Detect which cell encompasses the target text, then output its [x, y] center coordinate. 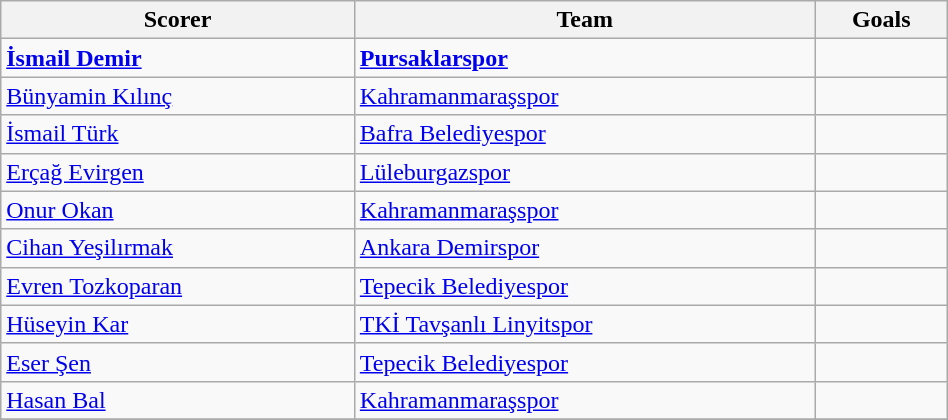
TKİ Tavşanlı Linyitspor [584, 324]
Scorer [178, 20]
Pursaklarspor [584, 58]
Goals [881, 20]
İsmail Türk [178, 134]
Erçağ Evirgen [178, 172]
Evren Tozkoparan [178, 286]
Onur Okan [178, 210]
Hüseyin Kar [178, 324]
Hasan Bal [178, 400]
Lüleburgazspor [584, 172]
Bafra Belediyespor [584, 134]
Cihan Yeşilırmak [178, 248]
Ankara Demirspor [584, 248]
Team [584, 20]
Bünyamin Kılınç [178, 96]
Eser Şen [178, 362]
İsmail Demir [178, 58]
